Return the [x, y] coordinate for the center point of the cell that contains the specified text.  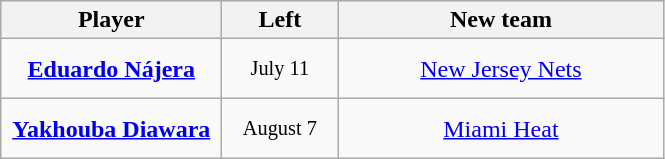
July 11 [280, 69]
New team [501, 20]
Player [112, 20]
Miami Heat [501, 129]
August 7 [280, 129]
Eduardo Nájera [112, 69]
New Jersey Nets [501, 69]
Left [280, 20]
Yakhouba Diawara [112, 129]
